Capture the cell that displays the provided text and extract its (x, y) central coordinate. 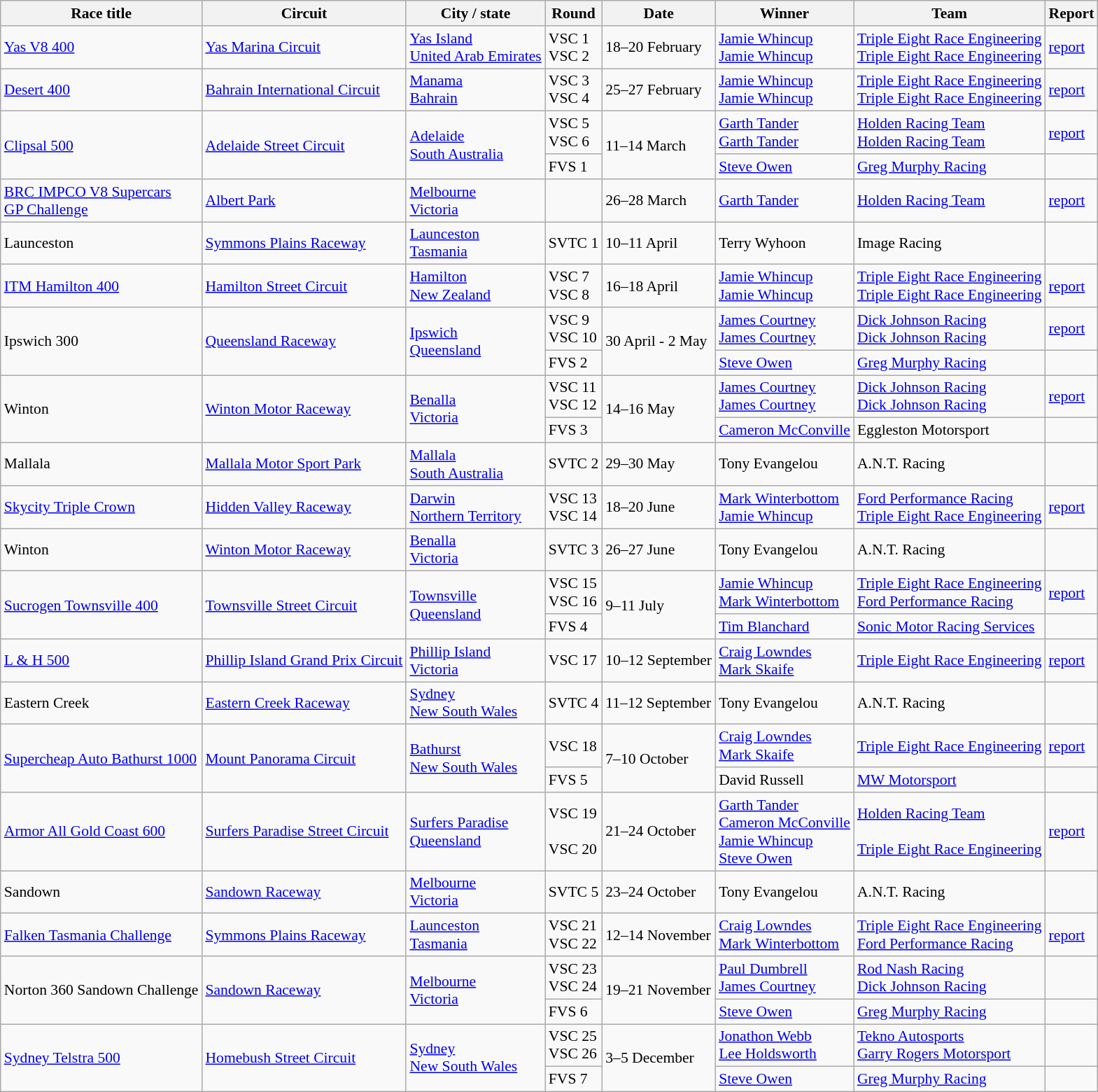
Holden Racing Team (950, 200)
VSC 7VSC 8 (574, 286)
Supercheap Auto Bathurst 1000 (101, 759)
Clipsal 500 (101, 146)
Craig LowndesMark Winterbottom (784, 935)
Triple Eight Race EngineeringFord Performance Racing (950, 935)
Holden Racing Team Triple Eight Race Engineering (950, 832)
Terry Wyhoon (784, 244)
VSC 25VSC 26 (574, 1046)
Surfers ParadiseQueensland (475, 832)
Albert Park (304, 200)
Winner (784, 13)
FVS 7 (574, 1079)
VSC 19VSC 20 (574, 832)
DarwinNorthern Territory (475, 507)
IpswichQueensland (475, 342)
Garth TanderGarth Tander (784, 133)
10–12 September (659, 661)
SVTC 1 (574, 244)
18–20 February (659, 48)
Mount Panorama Circuit (304, 759)
Report (1072, 13)
25–27 February (659, 90)
Garth Tander Cameron McConville Jamie Whincup Steve Owen (784, 832)
SVTC 4 (574, 703)
Jamie Whincup Mark Winterbottom (784, 592)
Cameron McConville (784, 430)
Ford Performance Racing Triple Eight Race Engineering (950, 507)
Date (659, 13)
FVS 6 (574, 1011)
Yas Marina Circuit (304, 48)
Falken Tasmania Challenge (101, 935)
Yas IslandUnited Arab Emirates (475, 48)
AdelaideSouth Australia (475, 146)
SVTC 3 (574, 550)
Queensland Raceway (304, 342)
Paul DumbrellJames Courtney (784, 977)
21–24 October (659, 832)
Desert 400 (101, 90)
Yas V8 400 (101, 48)
BRC IMPCO V8 SupercarsGP Challenge (101, 200)
L & H 500 (101, 661)
Mallala Motor Sport Park (304, 465)
Circuit (304, 13)
FVS 3 (574, 430)
VSC 17 (574, 661)
23–24 October (659, 892)
Adelaide Street Circuit (304, 146)
26–27 June (659, 550)
14–16 May (659, 409)
Townsville Street Circuit (304, 605)
SVTC 2 (574, 465)
Armor All Gold Coast 600 (101, 832)
Skycity Triple Crown (101, 507)
MallalaSouth Australia (475, 465)
Round (574, 13)
Eastern Creek (101, 703)
Race title (101, 13)
3–5 December (659, 1058)
Triple Eight Race Engineering Ford Performance Racing (950, 592)
VSC 1VSC 2 (574, 48)
ManamaBahrain (475, 90)
TownsvilleQueensland (475, 605)
Hamilton Street Circuit (304, 286)
Holden Racing TeamHolden Racing Team (950, 133)
Sydney Telstra 500 (101, 1058)
Ipswich 300 (101, 342)
VSC 15VSC 16 (574, 592)
10–11 April (659, 244)
11–14 March (659, 146)
Mark Winterbottom Jamie Whincup (784, 507)
Eastern Creek Raceway (304, 703)
Eggleston Motorsport (950, 430)
Tekno AutosportsGarry Rogers Motorsport (950, 1046)
Surfers Paradise Street Circuit (304, 832)
Sonic Motor Racing Services (950, 626)
FVS 2 (574, 363)
VSC 5VSC 6 (574, 133)
SVTC 5 (574, 892)
Tim Blanchard (784, 626)
11–12 September (659, 703)
David Russell (784, 780)
12–14 November (659, 935)
Image Racing (950, 244)
7–10 October (659, 759)
VSC 18 (574, 746)
City / state (475, 13)
Sucrogen Townsville 400 (101, 605)
FVS 1 (574, 167)
Mallala (101, 465)
9–11 July (659, 605)
Rod Nash RacingDick Johnson Racing (950, 977)
Launceston (101, 244)
VSC 11VSC 12 (574, 396)
ITM Hamilton 400 (101, 286)
Sandown (101, 892)
Jonathon WebbLee Holdsworth (784, 1046)
Homebush Street Circuit (304, 1058)
FVS 5 (574, 780)
VSC 3VSC 4 (574, 90)
Norton 360 Sandown Challenge (101, 990)
18–20 June (659, 507)
19–21 November (659, 990)
Garth Tander (784, 200)
HamiltonNew Zealand (475, 286)
Phillip Island Grand Prix Circuit (304, 661)
VSC 21VSC 22 (574, 935)
16–18 April (659, 286)
Hidden Valley Raceway (304, 507)
Phillip IslandVictoria (475, 661)
VSC 23VSC 24 (574, 977)
30 April - 2 May (659, 342)
MW Motorsport (950, 780)
VSC 9VSC 10 (574, 329)
Team (950, 13)
FVS 4 (574, 626)
26–28 March (659, 200)
29–30 May (659, 465)
Bahrain International Circuit (304, 90)
BathurstNew South Wales (475, 759)
VSC 13VSC 14 (574, 507)
